Return [X, Y] of the center of cell containing provided text 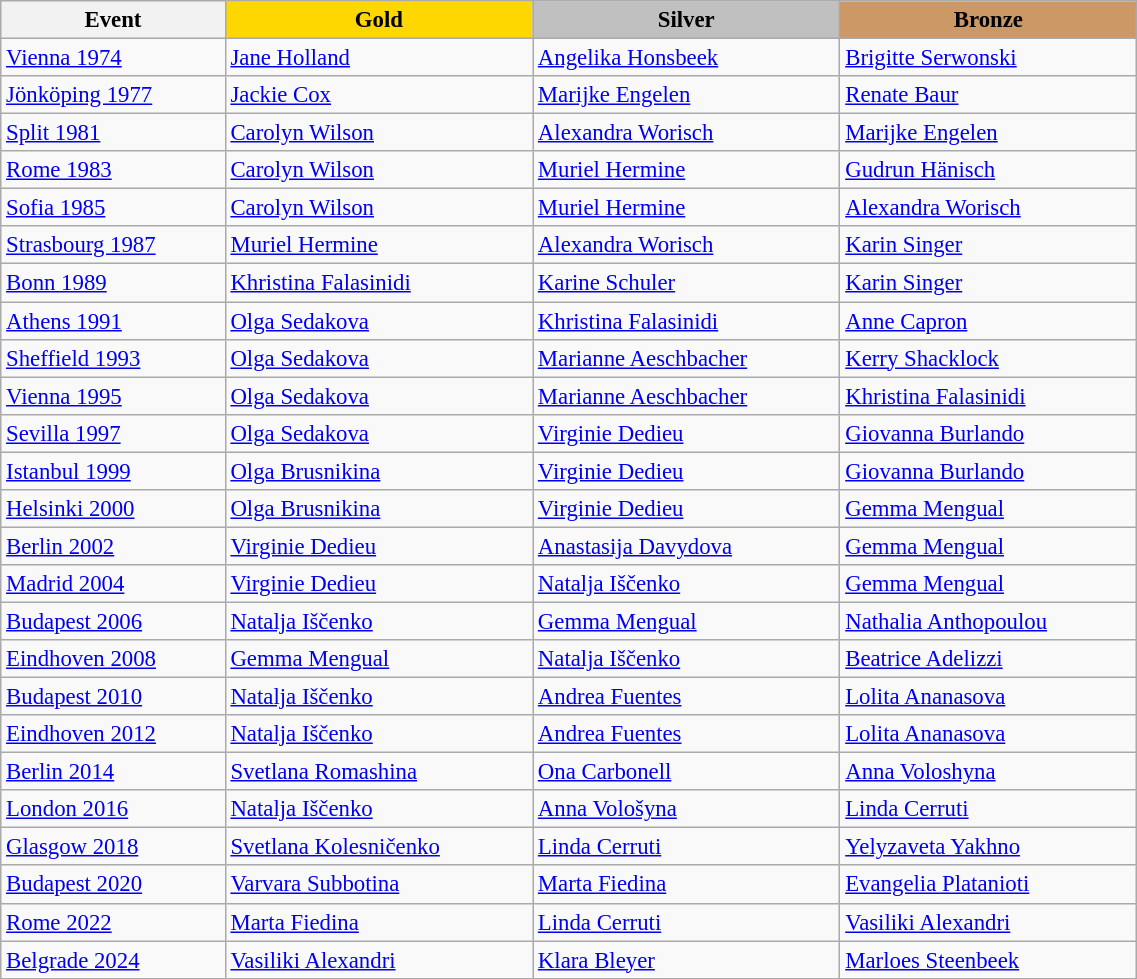
Eindhoven 2012 [113, 734]
Klara Bleyer [686, 960]
Sheffield 1993 [113, 358]
Anastasija Davydova [686, 546]
Helsinki 2000 [113, 509]
Brigitte Serwonski [988, 58]
Sofia 1985 [113, 208]
Anne Capron [988, 321]
Budapest 2010 [113, 697]
Budapest 2006 [113, 621]
Jackie Cox [378, 95]
Madrid 2004 [113, 584]
Eindhoven 2008 [113, 659]
Rome 2022 [113, 922]
Varvara Subbotina [378, 885]
Jane Holland [378, 58]
Budapest 2020 [113, 885]
Nathalia Anthopoulou [988, 621]
Bronze [988, 20]
Svetlana Romashina [378, 772]
Event [113, 20]
Renate Baur [988, 95]
Gold [378, 20]
Ona Carbonell [686, 772]
Vienna 1974 [113, 58]
Kerry Shacklock [988, 358]
Glasgow 2018 [113, 847]
Svetlana Kolesničenko [378, 847]
Gudrun Hänisch [988, 170]
Anna Vološyna [686, 809]
Beatrice Adelizzi [988, 659]
Marloes Steenbeek [988, 960]
Belgrade 2024 [113, 960]
Istanbul 1999 [113, 471]
Anna Voloshyna [988, 772]
Silver [686, 20]
Jönköping 1977 [113, 95]
Berlin 2002 [113, 546]
Split 1981 [113, 133]
Sevilla 1997 [113, 433]
Evangelia Platanioti [988, 885]
Yelyzaveta Yakhno [988, 847]
Rome 1983 [113, 170]
Berlin 2014 [113, 772]
Athens 1991 [113, 321]
Karine Schuler [686, 283]
Angelika Honsbeek [686, 58]
Bonn 1989 [113, 283]
London 2016 [113, 809]
Strasbourg 1987 [113, 245]
Vienna 1995 [113, 396]
